Locate the cell with the specified text and output its [x, y] center coordinate. 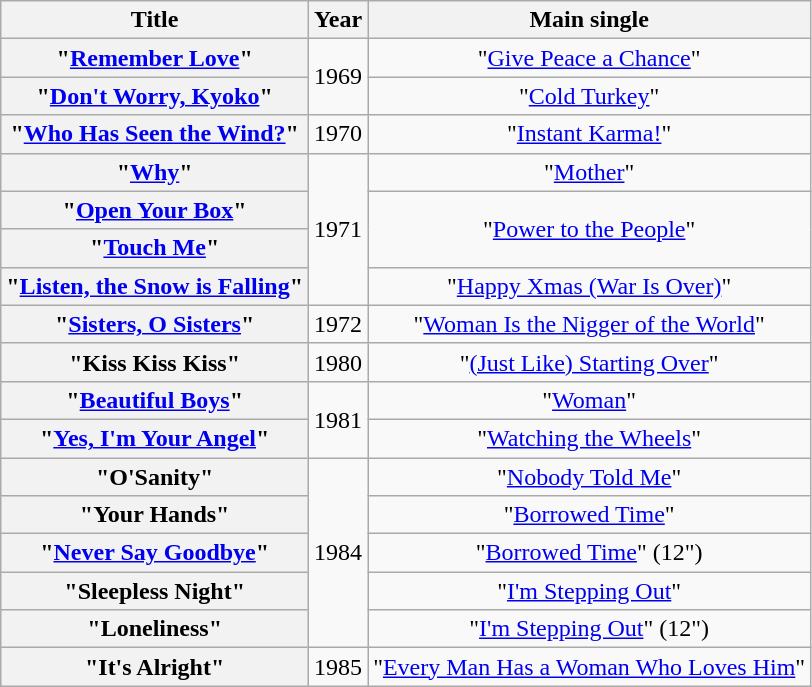
"Power to the People" [590, 229]
1981 [338, 419]
"Touch Me" [155, 248]
1972 [338, 324]
"Nobody Told Me" [590, 477]
Main single [590, 20]
"Woman Is the Nigger of the World" [590, 324]
"Happy Xmas (War Is Over)" [590, 286]
"Borrowed Time" [590, 515]
"I'm Stepping Out" [590, 591]
"Don't Worry, Kyoko" [155, 96]
1984 [338, 553]
"Yes, I'm Your Angel" [155, 438]
"Sisters, O Sisters" [155, 324]
"Never Say Goodbye" [155, 553]
"Borrowed Time" (12") [590, 553]
1985 [338, 667]
"Give Peace a Chance" [590, 58]
1969 [338, 77]
"I'm Stepping Out" (12") [590, 629]
"It's Alright" [155, 667]
"Your Hands" [155, 515]
"Sleepless Night" [155, 591]
"Woman" [590, 400]
"(Just Like) Starting Over" [590, 362]
"Kiss Kiss Kiss" [155, 362]
"Cold Turkey" [590, 96]
Title [155, 20]
1971 [338, 229]
"O'Sanity" [155, 477]
"Every Man Has a Woman Who Loves Him" [590, 667]
"Listen, the Snow is Falling" [155, 286]
"Beautiful Boys" [155, 400]
"Open Your Box" [155, 210]
"Loneliness" [155, 629]
"Watching the Wheels" [590, 438]
1980 [338, 362]
"Instant Karma!" [590, 134]
Year [338, 20]
"Who Has Seen the Wind?" [155, 134]
"Why" [155, 172]
1970 [338, 134]
"Remember Love" [155, 58]
"Mother" [590, 172]
